Return the [X, Y] coordinate for the center point of the cell that contains the specified text.  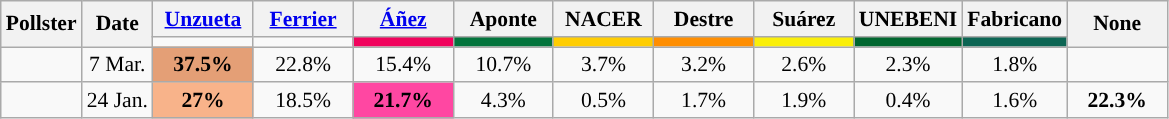
1.8% [1014, 65]
3.2% [704, 65]
Destre [704, 19]
Fabricano [1014, 19]
1.9% [804, 101]
7 Mar. [118, 65]
4.3% [503, 101]
Ferrier [303, 19]
Áñez [403, 19]
15.4% [403, 65]
22.8% [303, 65]
18.5% [303, 101]
1.6% [1014, 101]
0.5% [603, 101]
37.5% [203, 65]
UNEBENI [908, 19]
2.3% [908, 65]
10.7% [503, 65]
Unzueta [203, 19]
Date [118, 24]
21.7% [403, 101]
None [1117, 24]
27% [203, 101]
2.6% [804, 65]
0.4% [908, 101]
3.7% [603, 65]
1.7% [704, 101]
Aponte [503, 19]
Suárez [804, 19]
22.3% [1117, 101]
24 Jan. [118, 101]
NACER [603, 19]
Pollster [42, 24]
